Identify which cell holds the provided text, then report its (x, y) central coordinate. 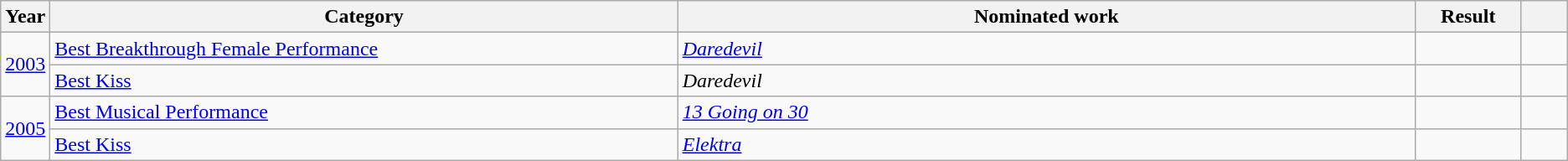
Result (1467, 17)
Nominated work (1046, 17)
Category (364, 17)
Year (25, 17)
2005 (25, 128)
Best Breakthrough Female Performance (364, 49)
Best Musical Performance (364, 112)
13 Going on 30 (1046, 112)
Elektra (1046, 144)
2003 (25, 65)
